Locate the cell with the specified text and output its (X, Y) center coordinate. 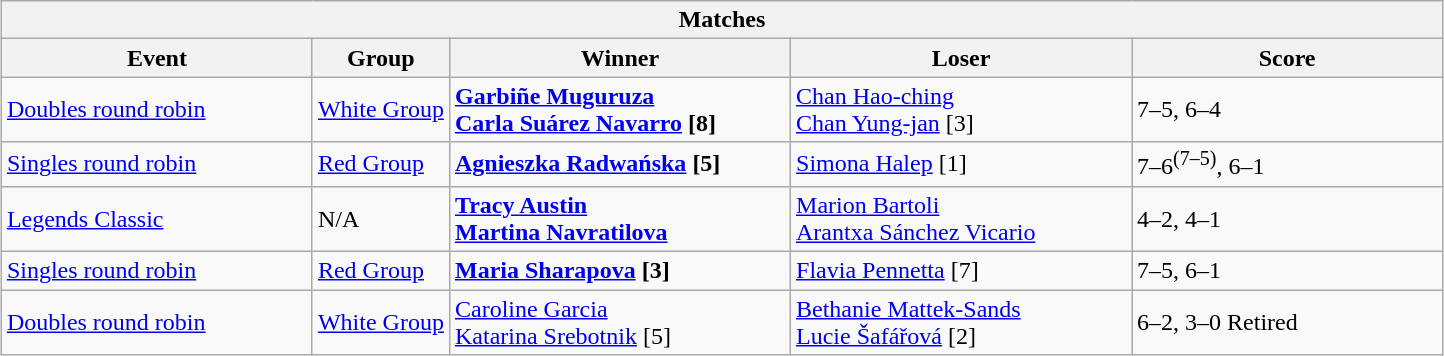
Loser (962, 58)
Marion Bartoli Arantxa Sánchez Vicario (962, 218)
Winner (620, 58)
Bethanie Mattek-Sands Lucie Šafářová [2] (962, 322)
Event (156, 58)
Group (380, 58)
Legends Classic (156, 218)
Chan Hao-ching Chan Yung-jan [3] (962, 110)
6–2, 3–0 Retired (1288, 322)
Flavia Pennetta [7] (962, 271)
7–5, 6–4 (1288, 110)
7–6(7–5), 6–1 (1288, 164)
Score (1288, 58)
Tracy Austin Martina Navratilova (620, 218)
Garbiñe Muguruza Carla Suárez Navarro [8] (620, 110)
Agnieszka Radwańska [5] (620, 164)
N/A (380, 218)
Caroline Garcia Katarina Srebotnik [5] (620, 322)
7–5, 6–1 (1288, 271)
Simona Halep [1] (962, 164)
Maria Sharapova [3] (620, 271)
Matches (722, 20)
4–2, 4–1 (1288, 218)
